Detect which cell encompasses the target text, then output its (x, y) center coordinate. 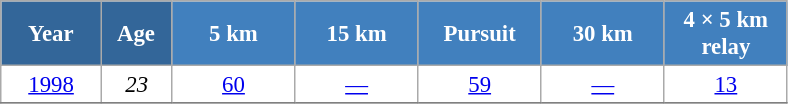
15 km (356, 34)
23 (136, 85)
5 km (234, 34)
4 × 5 km relay (726, 34)
59 (480, 85)
60 (234, 85)
30 km (602, 34)
Age (136, 34)
Year (52, 34)
13 (726, 85)
Pursuit (480, 34)
1998 (52, 85)
